Locate the cell with the specified text and output its [x, y] center coordinate. 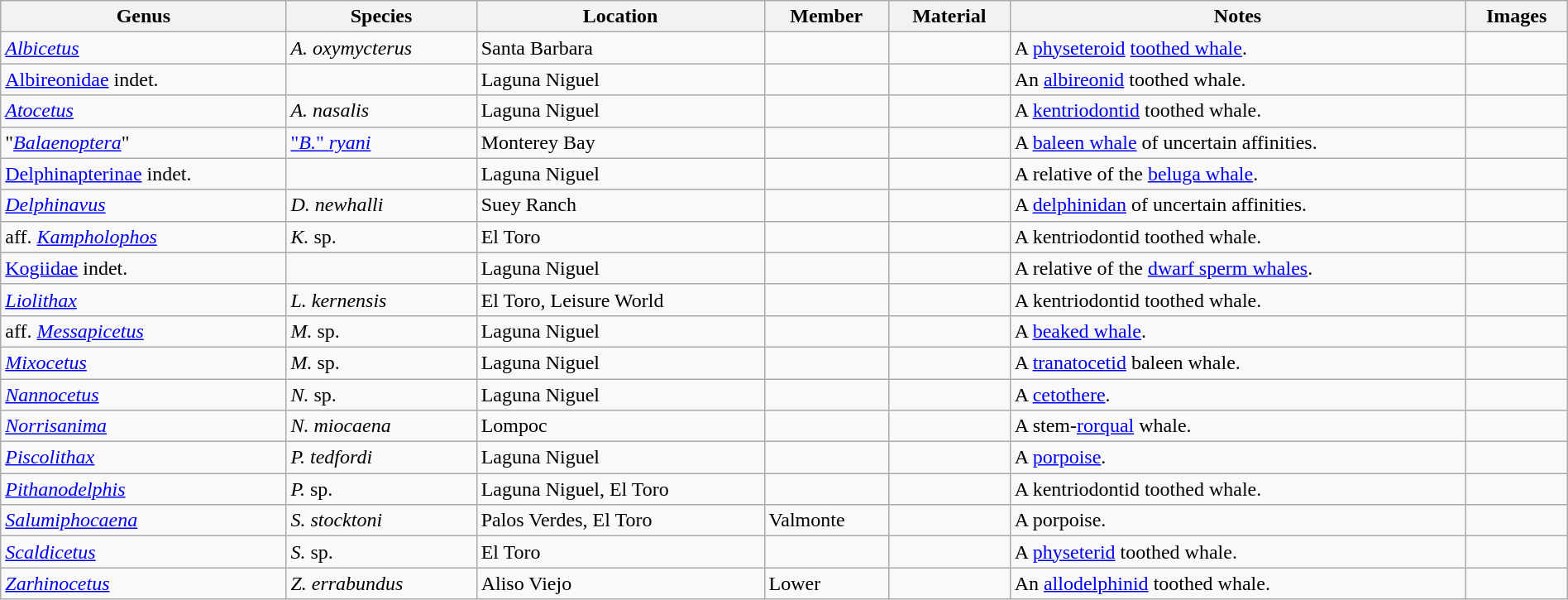
aff. Kampholophos [144, 237]
Delphinavus [144, 205]
A. oxymycterus [381, 48]
Images [1517, 17]
Genus [144, 17]
A delphinidan of uncertain affinities. [1237, 205]
Notes [1237, 17]
Liolithax [144, 300]
A relative of the dwarf sperm whales. [1237, 268]
Delphinapterinae indet. [144, 174]
Albireonidae indet. [144, 79]
A. nasalis [381, 111]
Mixocetus [144, 362]
S. sp. [381, 552]
An allodelphinid toothed whale. [1237, 583]
Norrisanima [144, 426]
L. kernensis [381, 300]
K. sp. [381, 237]
Valmonte [826, 521]
Atocetus [144, 111]
Salumiphocaena [144, 521]
A cetothere. [1237, 395]
P. tedfordi [381, 458]
Material [949, 17]
A physeterid toothed whale. [1237, 552]
N. sp. [381, 395]
P. sp. [381, 489]
A stem-rorqual whale. [1237, 426]
Aliso Viejo [620, 583]
Albicetus [144, 48]
A beaked whale. [1237, 331]
Nannocetus [144, 395]
D. newhalli [381, 205]
An albireonid toothed whale. [1237, 79]
Kogiidae indet. [144, 268]
Pithanodelphis [144, 489]
A relative of the beluga whale. [1237, 174]
"Balaenoptera" [144, 142]
Piscolithax [144, 458]
A tranatocetid baleen whale. [1237, 362]
Z. errabundus [381, 583]
"B." ryani [381, 142]
Zarhinocetus [144, 583]
Suey Ranch [620, 205]
Santa Barbara [620, 48]
aff. Messapicetus [144, 331]
N. miocaena [381, 426]
Palos Verdes, El Toro [620, 521]
Member [826, 17]
Lompoc [620, 426]
Location [620, 17]
Lower [826, 583]
S. stocktoni [381, 521]
A baleen whale of uncertain affinities. [1237, 142]
Scaldicetus [144, 552]
Monterey Bay [620, 142]
Laguna Niguel, El Toro [620, 489]
El Toro, Leisure World [620, 300]
Species [381, 17]
A physeteroid toothed whale. [1237, 48]
